Determine the [X, Y] coordinate at the center of the cell enclosing the given text.  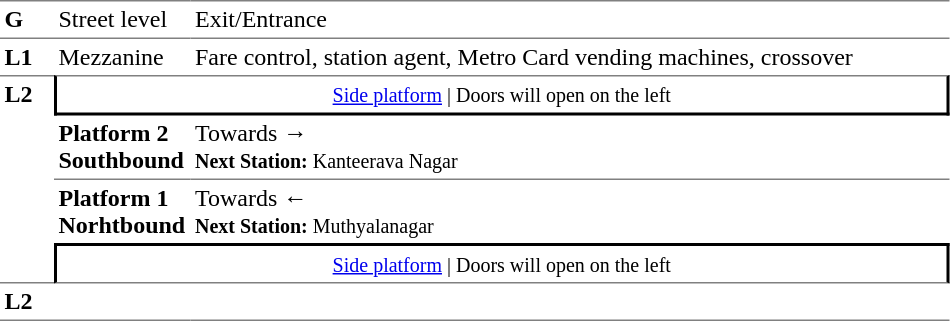
Exit/Entrance [570, 20]
Towards → Next Station: Kanteerava Nagar [570, 148]
G [27, 20]
L1 [27, 57]
Street level [122, 20]
Platform 2Southbound [122, 148]
Platform 1Norhtbound [122, 212]
Towards ← Next Station: Muthyalanagar [570, 212]
Fare control, station agent, Metro Card vending machines, crossover [570, 57]
Mezzanine [122, 57]
L2 [27, 179]
